Detect which cell encompasses the target text, then output its (X, Y) center coordinate. 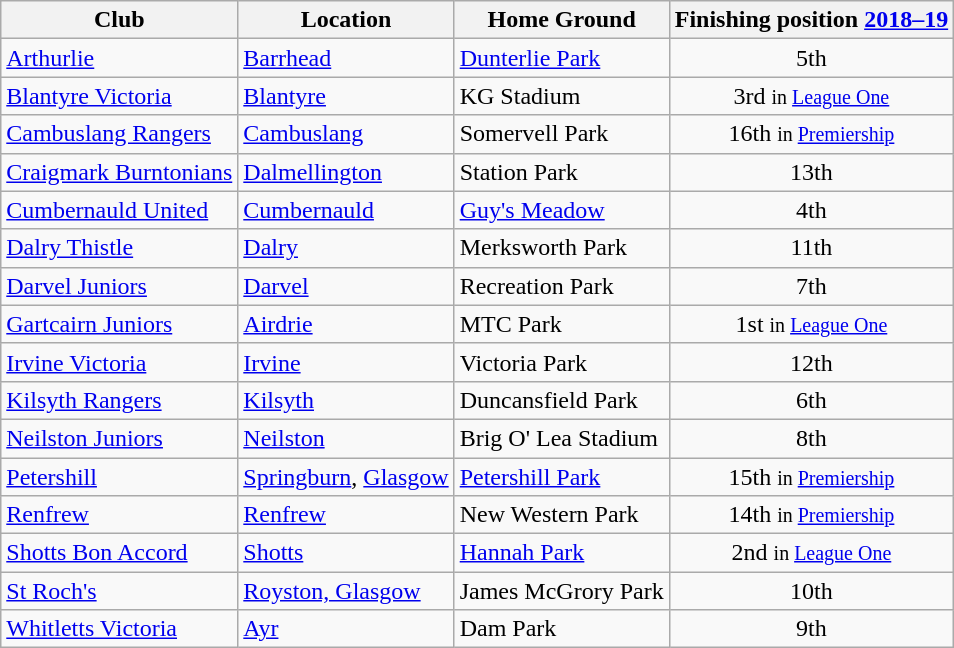
Recreation Park (562, 286)
8th (811, 438)
Darvel (346, 286)
Irvine Victoria (120, 362)
13th (811, 172)
Airdrie (346, 324)
Dalry (346, 248)
James McGrory Park (562, 591)
Dalry Thistle (120, 248)
Dalmellington (346, 172)
Station Park (562, 172)
Duncansfield Park (562, 400)
Location (346, 20)
1st in League One (811, 324)
Kilsyth (346, 400)
Cumbernauld United (120, 210)
Dam Park (562, 629)
Cambuslang (346, 134)
Shotts (346, 553)
Neilston Juniors (120, 438)
Cumbernauld (346, 210)
Blantyre Victoria (120, 96)
Merksworth Park (562, 248)
16th in Premiership (811, 134)
New Western Park (562, 515)
Dunterlie Park (562, 58)
MTC Park (562, 324)
Gartcairn Juniors (120, 324)
KG Stadium (562, 96)
Home Ground (562, 20)
Irvine (346, 362)
Craigmark Burntonians (120, 172)
12th (811, 362)
14th in Premiership (811, 515)
Somervell Park (562, 134)
Barrhead (346, 58)
St Roch's (120, 591)
Blantyre (346, 96)
Ayr (346, 629)
Shotts Bon Accord (120, 553)
Neilston (346, 438)
2nd in League One (811, 553)
Brig O' Lea Stadium (562, 438)
Arthurlie (120, 58)
10th (811, 591)
11th (811, 248)
Petershill Park (562, 477)
3rd in League One (811, 96)
Victoria Park (562, 362)
Kilsyth Rangers (120, 400)
Springburn, Glasgow (346, 477)
Royston, Glasgow (346, 591)
Whitletts Victoria (120, 629)
Darvel Juniors (120, 286)
Guy's Meadow (562, 210)
Cambuslang Rangers (120, 134)
Finishing position 2018–19 (811, 20)
5th (811, 58)
Club (120, 20)
15th in Premiership (811, 477)
6th (811, 400)
Hannah Park (562, 553)
7th (811, 286)
4th (811, 210)
Petershill (120, 477)
9th (811, 629)
